Locate the cell with the specified text and output its [X, Y] center coordinate. 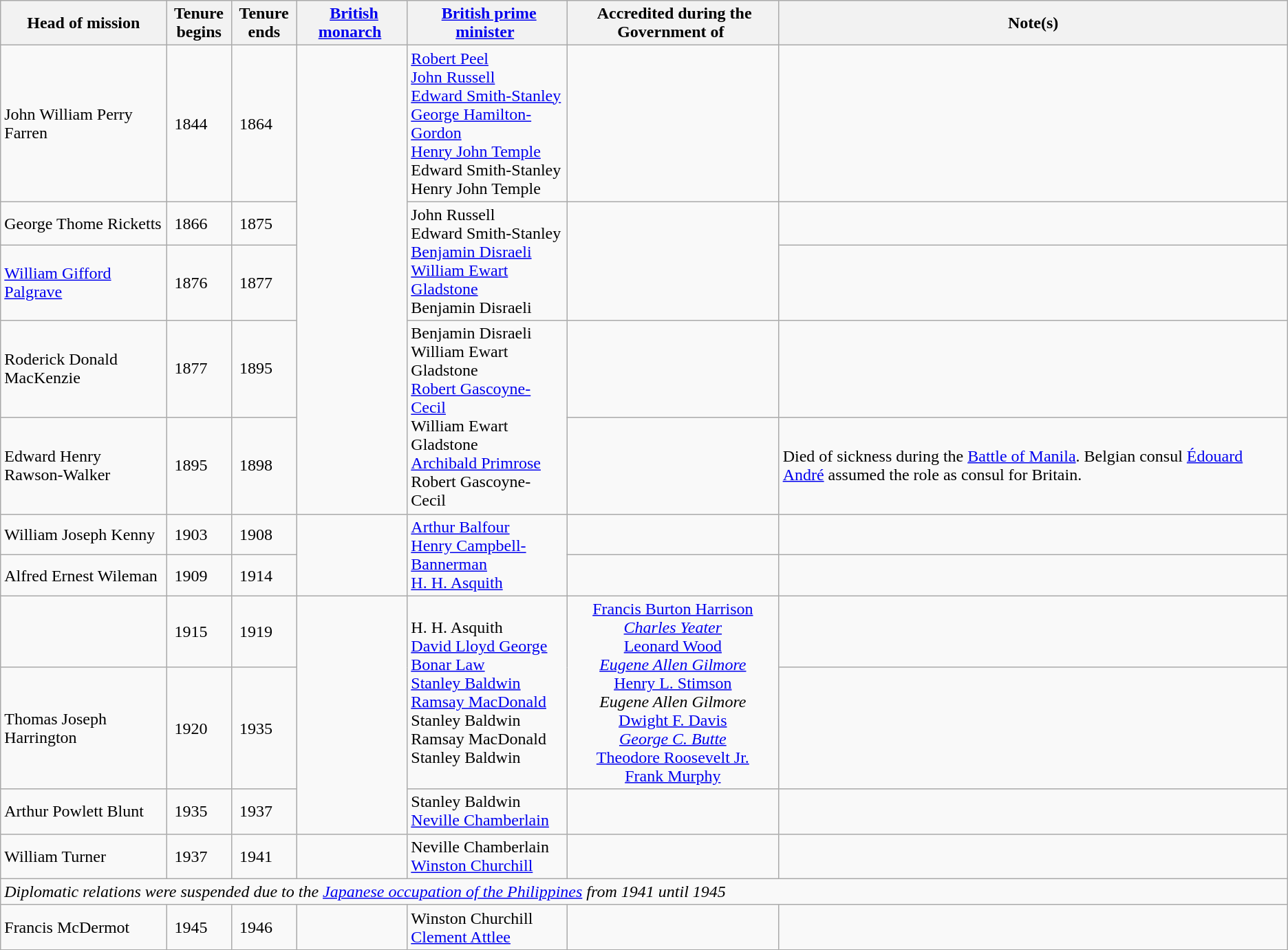
British monarch [352, 23]
1945 [200, 927]
Benjamin DisraeliWilliam Ewart GladstoneRobert Gascoyne-CecilWilliam Ewart GladstoneArchibald PrimroseRobert Gascoyne-Cecil [487, 417]
Arthur Powlett Blunt [84, 812]
Francis McDermot [84, 927]
William Joseph Kenny [84, 535]
1909 [200, 576]
1898 [264, 465]
Note(s) [1033, 23]
1908 [264, 535]
Stanley BaldwinNeville Chamberlain [487, 812]
Accredited during the Government of [673, 23]
Diplomatic relations were suspended due to the Japanese occupation of the Philippines from 1941 until 1945 [644, 892]
Robert PeelJohn RussellEdward Smith-StanleyGeorge Hamilton-GordonHenry John TempleEdward Smith-StanleyHenry John Temple [487, 124]
Tenure begins [200, 23]
1915 [200, 631]
Winston ChurchillClement Attlee [487, 927]
John RussellEdward Smith-StanleyBenjamin DisraeliWilliam Ewart GladstoneBenjamin Disraeli [487, 261]
1866 [200, 224]
Head of mission [84, 23]
1864 [264, 124]
1920 [200, 728]
Neville ChamberlainWinston Churchill [487, 856]
George Thome Ricketts [84, 224]
1941 [264, 856]
1919 [264, 631]
1844 [200, 124]
Alfred Ernest Wileman [84, 576]
John William Perry Farren [84, 124]
Tenure ends [264, 23]
William Turner [84, 856]
Arthur BalfourHenry Campbell-BannermanH. H. Asquith [487, 554]
Thomas Joseph Harrington [84, 728]
British prime minister [487, 23]
1876 [200, 283]
1946 [264, 927]
1914 [264, 576]
H. H. AsquithDavid Lloyd GeorgeBonar LawStanley BaldwinRamsay MacDonaldStanley BaldwinRamsay MacDonaldStanley Baldwin [487, 692]
Edward Henry Rawson-Walker [84, 465]
1903 [200, 535]
1875 [264, 224]
Died of sickness during the Battle of Manila. Belgian consul Édouard André assumed the role as consul for Britain. [1033, 465]
Roderick Donald MacKenzie [84, 369]
William Gifford Palgrave [84, 283]
